Find where the given text appears and provide that cell's center as [x, y] coordinate. 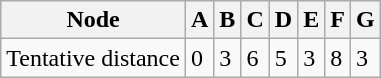
5 [283, 58]
6 [255, 58]
Node [94, 20]
0 [199, 58]
E [312, 20]
D [283, 20]
A [199, 20]
C [255, 20]
8 [338, 58]
B [228, 20]
F [338, 20]
Tentative distance [94, 58]
G [365, 20]
